Identify which cell holds the provided text, then report its [x, y] central coordinate. 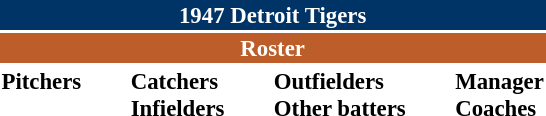
1947 Detroit Tigers [272, 15]
Roster [272, 48]
